Return the (x, y) coordinate for the center point of the cell that contains the specified text.  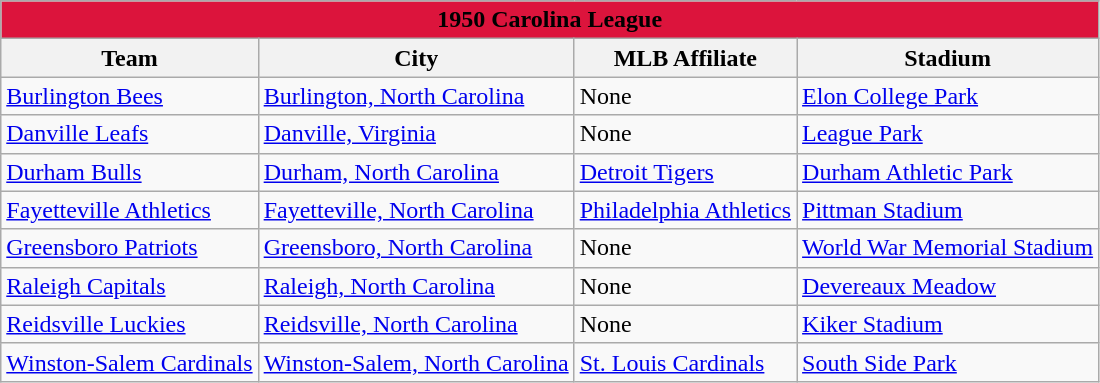
MLB Affiliate (685, 58)
Elon College Park (948, 96)
Reidsville, North Carolina (416, 324)
Danville Leafs (130, 134)
Detroit Tigers (685, 172)
Pittman Stadium (948, 210)
Winston-Salem, North Carolina (416, 362)
Burlington Bees (130, 96)
Durham Bulls (130, 172)
1950 Carolina League (550, 20)
Greensboro, North Carolina (416, 248)
Durham, North Carolina (416, 172)
Greensboro Patriots (130, 248)
Stadium (948, 58)
Fayetteville, North Carolina (416, 210)
Burlington, North Carolina (416, 96)
Danville, Virginia (416, 134)
World War Memorial Stadium (948, 248)
South Side Park (948, 362)
Fayetteville Athletics (130, 210)
Devereaux Meadow (948, 286)
Raleigh Capitals (130, 286)
Team (130, 58)
Reidsville Luckies (130, 324)
Raleigh, North Carolina (416, 286)
Kiker Stadium (948, 324)
League Park (948, 134)
Winston-Salem Cardinals (130, 362)
Philadelphia Athletics (685, 210)
Durham Athletic Park (948, 172)
City (416, 58)
St. Louis Cardinals (685, 362)
